Provide the (X, Y) coordinate of the cell's center where the given text is located.  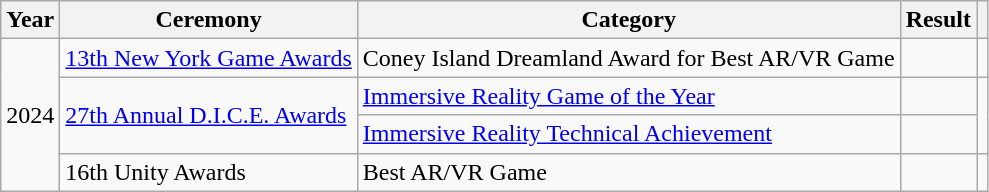
Category (628, 20)
2024 (30, 115)
Best AR/VR Game (628, 172)
Result (938, 20)
Ceremony (209, 20)
16th Unity Awards (209, 172)
Coney Island Dreamland Award for Best AR/VR Game (628, 58)
Year (30, 20)
27th Annual D.I.C.E. Awards (209, 115)
Immersive Reality Technical Achievement (628, 134)
Immersive Reality Game of the Year (628, 96)
13th New York Game Awards (209, 58)
